From the cell containing the given text, extract its center point as [X, Y] coordinate. 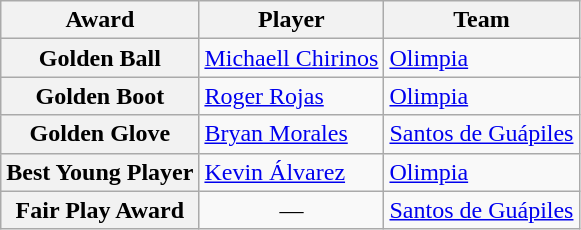
Golden Glove [100, 134]
Player [292, 20]
Golden Ball [100, 58]
Team [482, 20]
Golden Boot [100, 96]
Roger Rojas [292, 96]
Fair Play Award [100, 210]
Award [100, 20]
Best Young Player [100, 172]
Michaell Chirinos [292, 58]
Bryan Morales [292, 134]
— [292, 210]
Kevin Álvarez [292, 172]
